Return the (x, y) coordinate for the center point of the cell that contains the specified text.  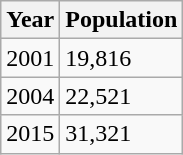
2001 (30, 58)
19,816 (122, 58)
Year (30, 20)
22,521 (122, 96)
Population (122, 20)
31,321 (122, 134)
2004 (30, 96)
2015 (30, 134)
